Scan for the cell matching the given text and deliver its (x, y) coordinate at center. 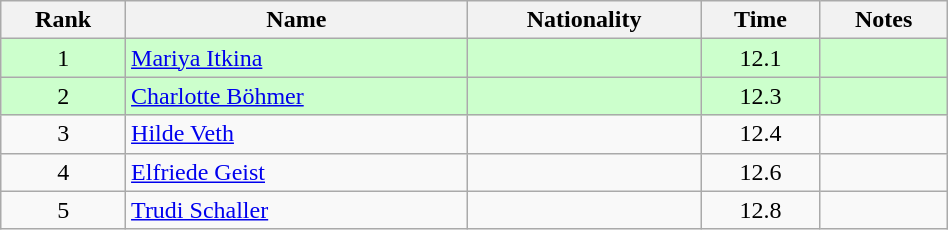
Elfriede Geist (297, 172)
Rank (64, 20)
Hilde Veth (297, 134)
12.3 (760, 96)
Trudi Schaller (297, 210)
4 (64, 172)
12.4 (760, 134)
1 (64, 58)
12.6 (760, 172)
2 (64, 96)
Mariya Itkina (297, 58)
Nationality (584, 20)
Name (297, 20)
12.8 (760, 210)
Time (760, 20)
3 (64, 134)
12.1 (760, 58)
Notes (884, 20)
Charlotte Böhmer (297, 96)
5 (64, 210)
